Capture the cell that displays the provided text and extract its [x, y] central coordinate. 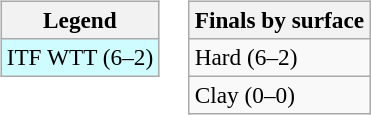
Clay (0–0) [279, 95]
Finals by surface [279, 20]
Legend [80, 20]
ITF WTT (6–2) [80, 57]
Hard (6–2) [279, 57]
